Extract the (X, Y) coordinate from the center of the cell holding the provided text.  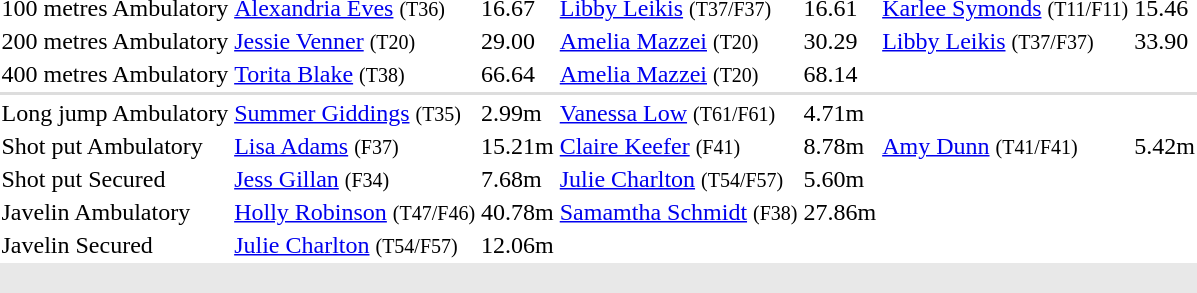
Amy Dunn (T41/F41) (1006, 146)
Shot put Secured (115, 179)
400 metres Ambulatory (115, 74)
4.71m (840, 113)
29.00 (518, 41)
27.86m (840, 212)
Javelin Ambulatory (115, 212)
33.90 (1165, 41)
40.78m (518, 212)
5.60m (840, 179)
Jess Gillan (F34) (355, 179)
Claire Keefer (F41) (678, 146)
66.64 (518, 74)
Long jump Ambulatory (115, 113)
5.42m (1165, 146)
Shot put Ambulatory (115, 146)
68.14 (840, 74)
Torita Blake (T38) (355, 74)
Summer Giddings (T35) (355, 113)
Samamtha Schmidt (F38) (678, 212)
Jessie Venner (T20) (355, 41)
12.06m (518, 245)
Javelin Secured (115, 245)
Vanessa Low (T61/F61) (678, 113)
200 metres Ambulatory (115, 41)
30.29 (840, 41)
2.99m (518, 113)
8.78m (840, 146)
7.68m (518, 179)
15.21m (518, 146)
Lisa Adams (F37) (355, 146)
Holly Robinson (T47/F46) (355, 212)
Libby Leikis (T37/F37) (1006, 41)
